Search for the cell housing the specified text and yield its [X, Y] center coordinate. 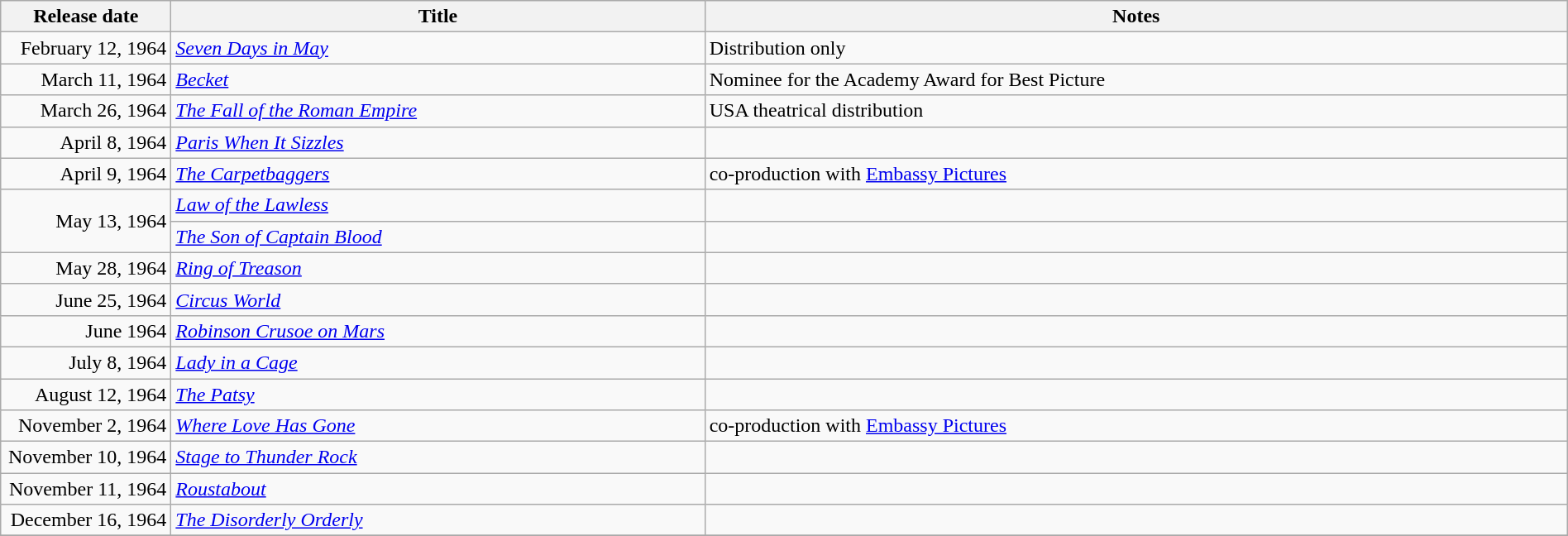
April 9, 1964 [86, 174]
The Fall of the Roman Empire [438, 111]
Where Love Has Gone [438, 426]
Distribution only [1136, 48]
May 28, 1964 [86, 268]
Nominee for the Academy Award for Best Picture [1136, 79]
May 13, 1964 [86, 221]
Notes [1136, 17]
Title [438, 17]
April 8, 1964 [86, 142]
Lady in a Cage [438, 362]
November 10, 1964 [86, 457]
The Patsy [438, 395]
The Carpetbaggers [438, 174]
Seven Days in May [438, 48]
December 16, 1964 [86, 520]
Paris When It Sizzles [438, 142]
Roustabout [438, 489]
August 12, 1964 [86, 395]
November 2, 1964 [86, 426]
November 11, 1964 [86, 489]
June 1964 [86, 331]
February 12, 1964 [86, 48]
USA theatrical distribution [1136, 111]
March 11, 1964 [86, 79]
June 25, 1964 [86, 299]
The Disorderly Orderly [438, 520]
Ring of Treason [438, 268]
Becket [438, 79]
Stage to Thunder Rock [438, 457]
Law of the Lawless [438, 205]
The Son of Captain Blood [438, 237]
Robinson Crusoe on Mars [438, 331]
Circus World [438, 299]
March 26, 1964 [86, 111]
July 8, 1964 [86, 362]
Release date [86, 17]
